Detect which cell encompasses the target text, then output its [x, y] center coordinate. 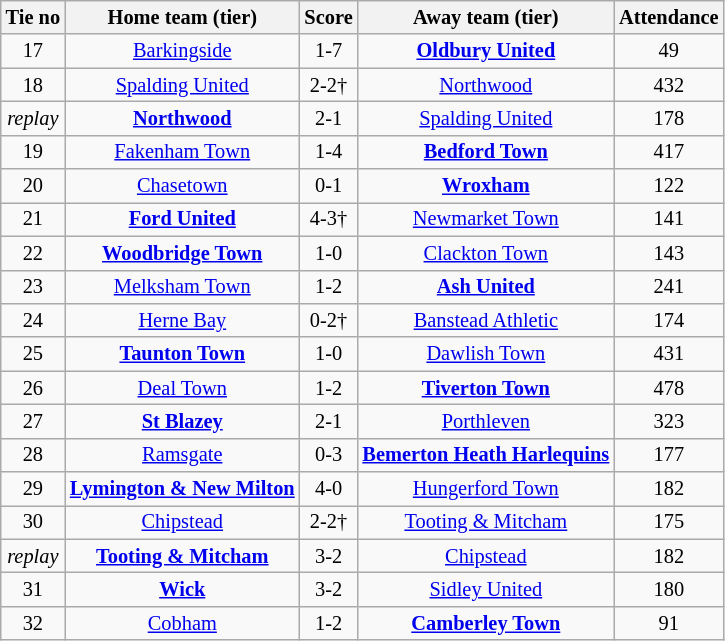
432 [668, 85]
Bedford Town [486, 152]
Fakenham Town [182, 152]
49 [668, 51]
22 [33, 253]
4-3† [329, 219]
Herne Bay [182, 320]
177 [668, 455]
26 [33, 388]
0-1 [329, 186]
4-0 [329, 489]
20 [33, 186]
Ash United [486, 287]
30 [33, 522]
323 [668, 421]
178 [668, 118]
478 [668, 388]
29 [33, 489]
Oldbury United [486, 51]
1-4 [329, 152]
Dawlish Town [486, 354]
24 [33, 320]
18 [33, 85]
27 [33, 421]
1-7 [329, 51]
417 [668, 152]
Newmarket Town [486, 219]
175 [668, 522]
Sidley United [486, 589]
Score [329, 17]
0-3 [329, 455]
28 [33, 455]
Tiverton Town [486, 388]
Tie no [33, 17]
Ramsgate [182, 455]
Porthleven [486, 421]
23 [33, 287]
122 [668, 186]
Cobham [182, 623]
19 [33, 152]
Hungerford Town [486, 489]
Camberley Town [486, 623]
Bemerton Heath Harlequins [486, 455]
143 [668, 253]
0-2† [329, 320]
Clackton Town [486, 253]
174 [668, 320]
Deal Town [182, 388]
Barkingside [182, 51]
Ford United [182, 219]
431 [668, 354]
180 [668, 589]
141 [668, 219]
25 [33, 354]
Melksham Town [182, 287]
Chasetown [182, 186]
Attendance [668, 17]
Home team (tier) [182, 17]
Wick [182, 589]
31 [33, 589]
Wroxham [486, 186]
Away team (tier) [486, 17]
St Blazey [182, 421]
Woodbridge Town [182, 253]
Lymington & New Milton [182, 489]
17 [33, 51]
91 [668, 623]
Banstead Athletic [486, 320]
21 [33, 219]
Taunton Town [182, 354]
32 [33, 623]
241 [668, 287]
